Detect which cell encompasses the target text, then output its [X, Y] center coordinate. 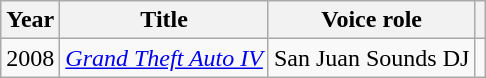
Grand Theft Auto IV [164, 58]
Title [164, 20]
2008 [30, 58]
Year [30, 20]
Voice role [371, 20]
San Juan Sounds DJ [371, 58]
